Find where the given text appears and provide that cell's center as (X, Y) coordinate. 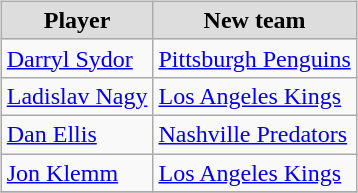
Dan Ellis (77, 134)
Player (77, 20)
Darryl Sydor (77, 58)
Jon Klemm (77, 173)
New team (254, 20)
Nashville Predators (254, 134)
Pittsburgh Penguins (254, 58)
Ladislav Nagy (77, 96)
